Detect which cell encompasses the target text, then output its (x, y) center coordinate. 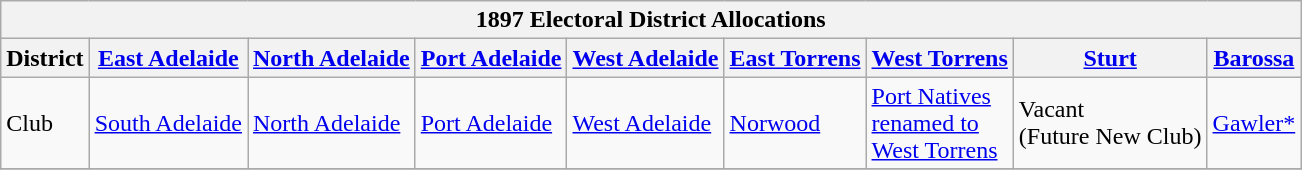
Port Natives renamed to West Torrens (940, 123)
District (45, 58)
Club (45, 123)
South Adelaide (168, 123)
East Torrens (795, 58)
Barossa (1254, 58)
Norwood (795, 123)
Gawler* (1254, 123)
West Torrens (940, 58)
East Adelaide (168, 58)
Sturt (1110, 58)
Vacant (Future New Club) (1110, 123)
1897 Electoral District Allocations (651, 20)
